Determine the [X, Y] coordinate at the center of the cell enclosing the given text.  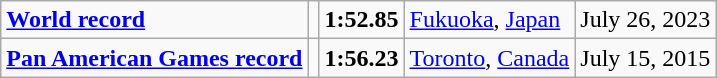
July 26, 2023 [646, 20]
1:56.23 [362, 58]
Pan American Games record [154, 58]
1:52.85 [362, 20]
World record [154, 20]
Toronto, Canada [490, 58]
Fukuoka, Japan [490, 20]
July 15, 2015 [646, 58]
